Return (X, Y) of the center of cell containing provided text 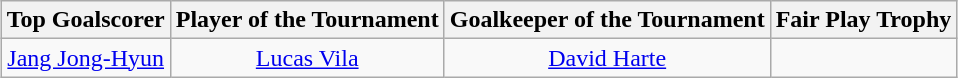
Goalkeeper of the Tournament (607, 20)
Top Goalscorer (86, 20)
Player of the Tournament (307, 20)
David Harte (607, 58)
Jang Jong-Hyun (86, 58)
Fair Play Trophy (864, 20)
Lucas Vila (307, 58)
